For the text-containing cell, return its midpoint in [x, y] coordinate format. 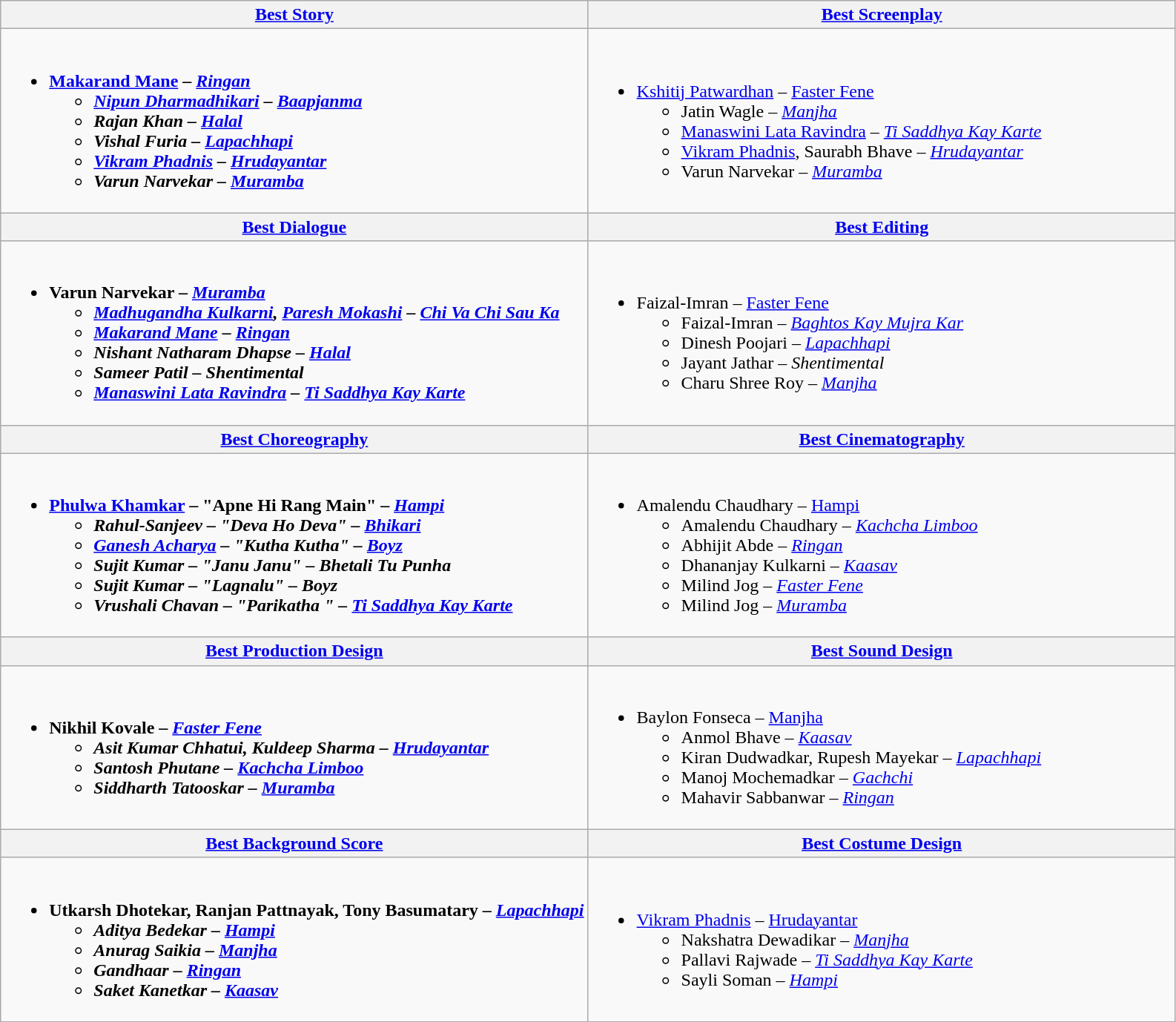
Faizal-Imran – Faster FeneFaizal-Imran – Baghtos Kay Mujra KarDinesh Poojari – LapachhapiJayant Jathar – ShentimentalCharu Shree Roy – Manjha [882, 333]
Best Editing [882, 227]
Best Cinematography [882, 439]
Best Costume Design [882, 843]
Baylon Fonseca – ManjhaAnmol Bhave – KaasavKiran Dudwadkar, Rupesh Mayekar – LapachhapiManoj Mochemadkar – GachchiMahavir Sabbanwar – Ringan [882, 748]
Nikhil Kovale – Faster FeneAsit Kumar Chhatui, Kuldeep Sharma – HrudayantarSantosh Phutane – Kachcha LimbooSiddharth Tatooskar – Muramba [294, 748]
Best Story [294, 15]
Best Dialogue [294, 227]
Utkarsh Dhotekar, Ranjan Pattnayak, Tony Basumatary – LapachhapiAditya Bedekar – HampiAnurag Saikia – ManjhaGandhaar – RinganSaket Kanetkar – Kaasav [294, 939]
Best Choreography [294, 439]
Best Screenplay [882, 15]
Best Sound Design [882, 651]
Best Production Design [294, 651]
Best Background Score [294, 843]
Makarand Mane – RinganNipun Dharmadhikari – BaapjanmaRajan Khan – HalalVishal Furia – LapachhapiVikram Phadnis – HrudayantarVarun Narvekar – Muramba [294, 121]
Vikram Phadnis – HrudayantarNakshatra Dewadikar – ManjhaPallavi Rajwade – Ti Saddhya Kay KarteSayli Soman – Hampi [882, 939]
